Scan for the cell matching the given text and deliver its (X, Y) coordinate at center. 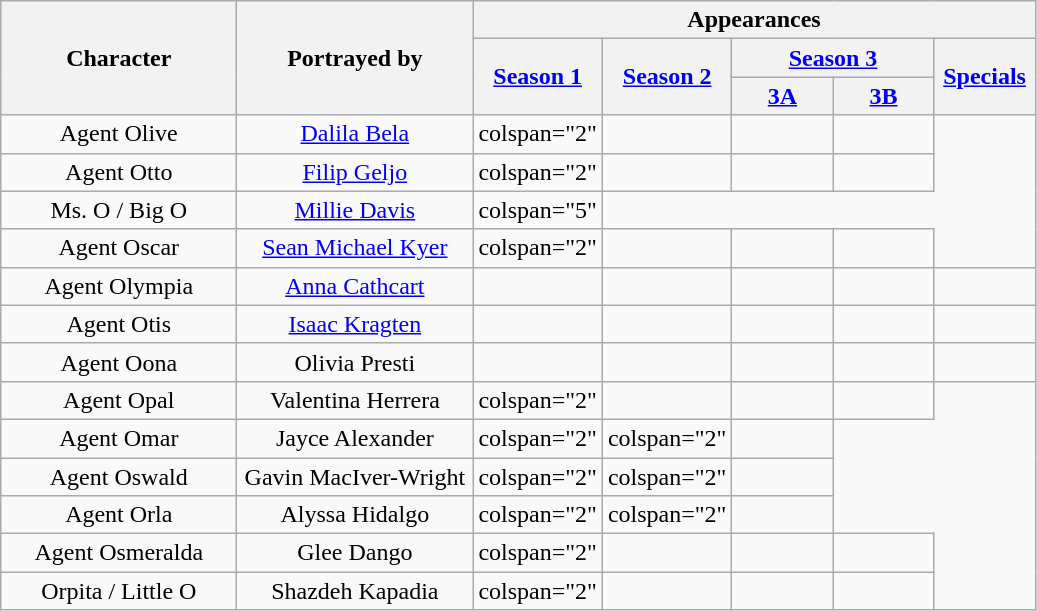
Agent Oscar (119, 248)
Specials (984, 77)
Agent Oswald (119, 477)
Millie Davis (355, 210)
Isaac Kragten (355, 324)
Agent Opal (119, 400)
Gavin MacIver-Wright (355, 477)
Agent Oona (119, 362)
Agent Otto (119, 172)
Agent Olympia (119, 286)
Filip Geljo (355, 172)
Agent Osmeralda (119, 553)
Orpita / Little O (119, 591)
Agent Omar (119, 438)
Alyssa Hidalgo (355, 515)
Agent Otis (119, 324)
Appearances (754, 20)
Ms. O / Big O (119, 210)
Sean Michael Kyer (355, 248)
Season 3 (833, 58)
Season 2 (667, 77)
Character (119, 58)
Glee Dango (355, 553)
3B (884, 96)
Anna Cathcart (355, 286)
Jayce Alexander (355, 438)
Agent Olive (119, 134)
Valentina Herrera (355, 400)
Season 1 (538, 77)
Shazdeh Kapadia (355, 591)
Olivia Presti (355, 362)
Portrayed by (355, 58)
3A (782, 96)
Agent Orla (119, 515)
Dalila Bela (355, 134)
colspan="5" (538, 210)
